From the cell containing the given text, extract its center point as [x, y] coordinate. 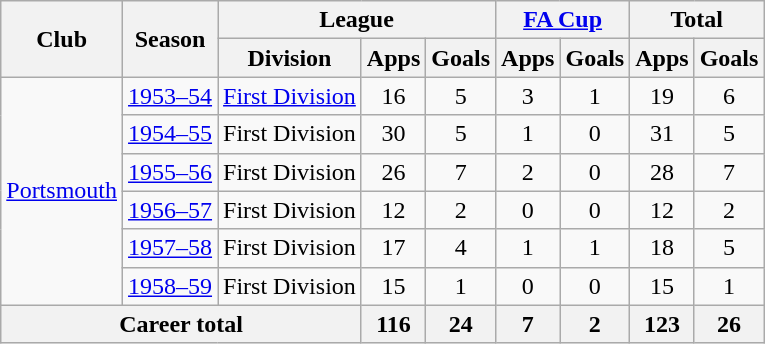
1957–58 [170, 248]
Portsmouth [62, 191]
Division [290, 58]
24 [461, 324]
123 [662, 324]
FA Cup [563, 20]
28 [662, 172]
18 [662, 248]
Club [62, 39]
League [357, 20]
17 [393, 248]
1953–54 [170, 96]
3 [528, 96]
Season [170, 39]
16 [393, 96]
4 [461, 248]
31 [662, 134]
30 [393, 134]
1955–56 [170, 172]
Career total [182, 324]
Total [697, 20]
1958–59 [170, 286]
19 [662, 96]
1954–55 [170, 134]
1956–57 [170, 210]
6 [729, 96]
116 [393, 324]
